From the cell containing the given text, extract its center point as (X, Y) coordinate. 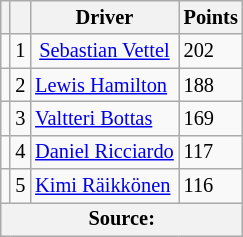
Source: (122, 219)
2 (20, 85)
202 (211, 51)
4 (20, 152)
Points (211, 17)
Kimi Räikkönen (104, 186)
5 (20, 186)
Sebastian Vettel (104, 51)
1 (20, 51)
3 (20, 118)
169 (211, 118)
188 (211, 85)
117 (211, 152)
Valtteri Bottas (104, 118)
Driver (104, 17)
Lewis Hamilton (104, 85)
116 (211, 186)
Daniel Ricciardo (104, 152)
